Scan for the cell matching the given text and deliver its (X, Y) coordinate at center. 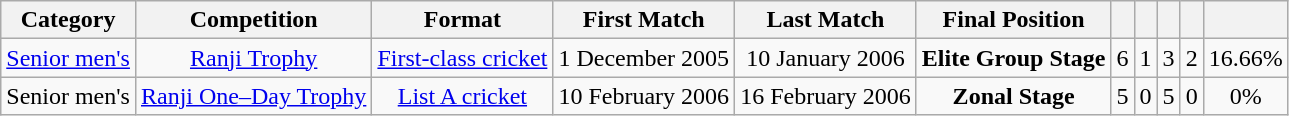
1 December 2005 (644, 58)
Last Match (826, 20)
2 (1192, 58)
Elite Group Stage (1014, 58)
6 (1122, 58)
Competition (253, 20)
Final Position (1014, 20)
First-class cricket (462, 58)
10 January 2006 (826, 58)
1 (1146, 58)
Category (68, 20)
List A cricket (462, 96)
3 (1168, 58)
Ranji Trophy (253, 58)
16.66% (1246, 58)
16 February 2006 (826, 96)
Format (462, 20)
10 February 2006 (644, 96)
Ranji One–Day Trophy (253, 96)
Zonal Stage (1014, 96)
0% (1246, 96)
First Match (644, 20)
